Identify which cell holds the provided text, then report its [x, y] central coordinate. 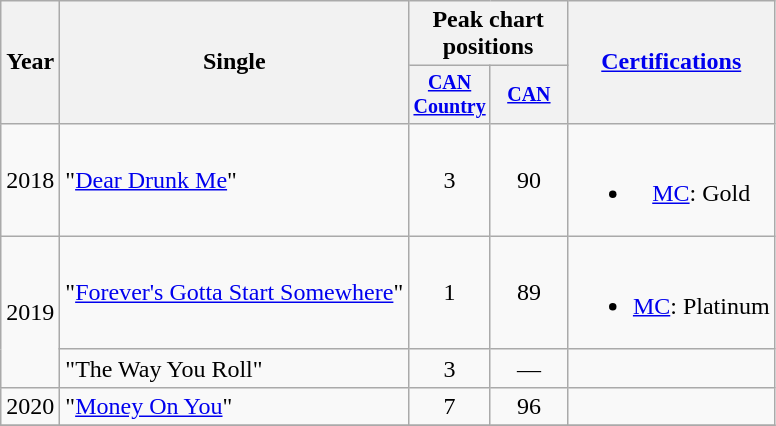
89 [528, 292]
Year [30, 62]
MC: Platinum [671, 292]
"The Way You Roll" [234, 368]
2019 [30, 312]
96 [528, 406]
"Money On You" [234, 406]
7 [450, 406]
Single [234, 62]
90 [528, 180]
MC: Gold [671, 180]
— [528, 368]
2020 [30, 406]
Peak chartpositions [488, 34]
1 [450, 292]
"Forever's Gotta Start Somewhere" [234, 292]
CAN [528, 94]
2018 [30, 180]
"Dear Drunk Me" [234, 180]
Certifications [671, 62]
CAN Country [450, 94]
